Determine the (x, y) coordinate at the center of the cell enclosing the given text.  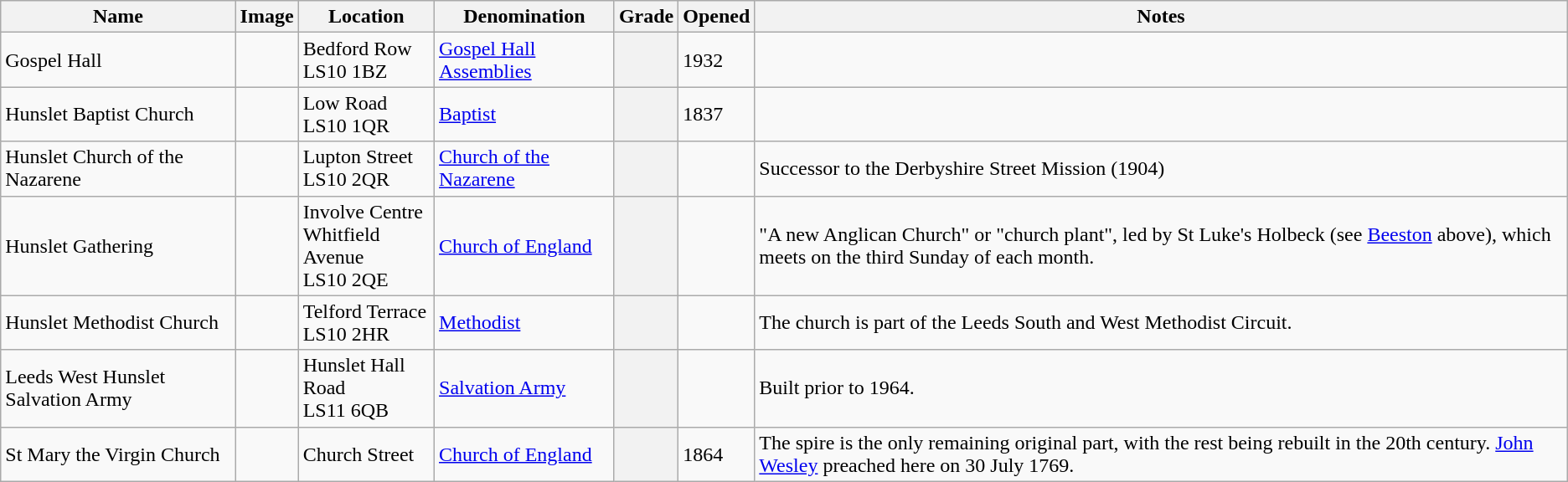
Hunslet Methodist Church (118, 323)
1837 (717, 114)
Hunslet Church of theNazarene (118, 169)
The church is part of the Leeds South and West Methodist Circuit. (1161, 323)
Church of the Nazarene (524, 169)
Built prior to 1964. (1161, 388)
The spire is the only remaining original part, with the rest being rebuilt in the 20th century. John Wesley preached here on 30 July 1769. (1161, 454)
Methodist (524, 323)
Notes (1161, 17)
Bedford RowLS10 1BZ (366, 60)
Location (366, 17)
Salvation Army (524, 388)
Name (118, 17)
1932 (717, 60)
1864 (717, 454)
St Mary the Virgin Church (118, 454)
Successor to the Derbyshire Street Mission (1904) (1161, 169)
Grade (646, 17)
Church Street (366, 454)
Hunslet Baptist Church (118, 114)
Denomination (524, 17)
"A new Anglican Church" or "church plant", led by St Luke's Holbeck (see Beeston above), which meets on the third Sunday of each month. (1161, 246)
Involve CentreWhitfield AvenueLS10 2QE (366, 246)
Hunslet Gathering (118, 246)
Opened (717, 17)
Gospel Hall (118, 60)
Image (266, 17)
Lupton StreetLS10 2QR (366, 169)
Low RoadLS10 1QR (366, 114)
Leeds West Hunslet Salvation Army (118, 388)
Gospel Hall Assemblies (524, 60)
Telford TerraceLS10 2HR (366, 323)
Baptist (524, 114)
Hunslet Hall RoadLS11 6QB (366, 388)
